Capture the cell that displays the provided text and extract its [X, Y] central coordinate. 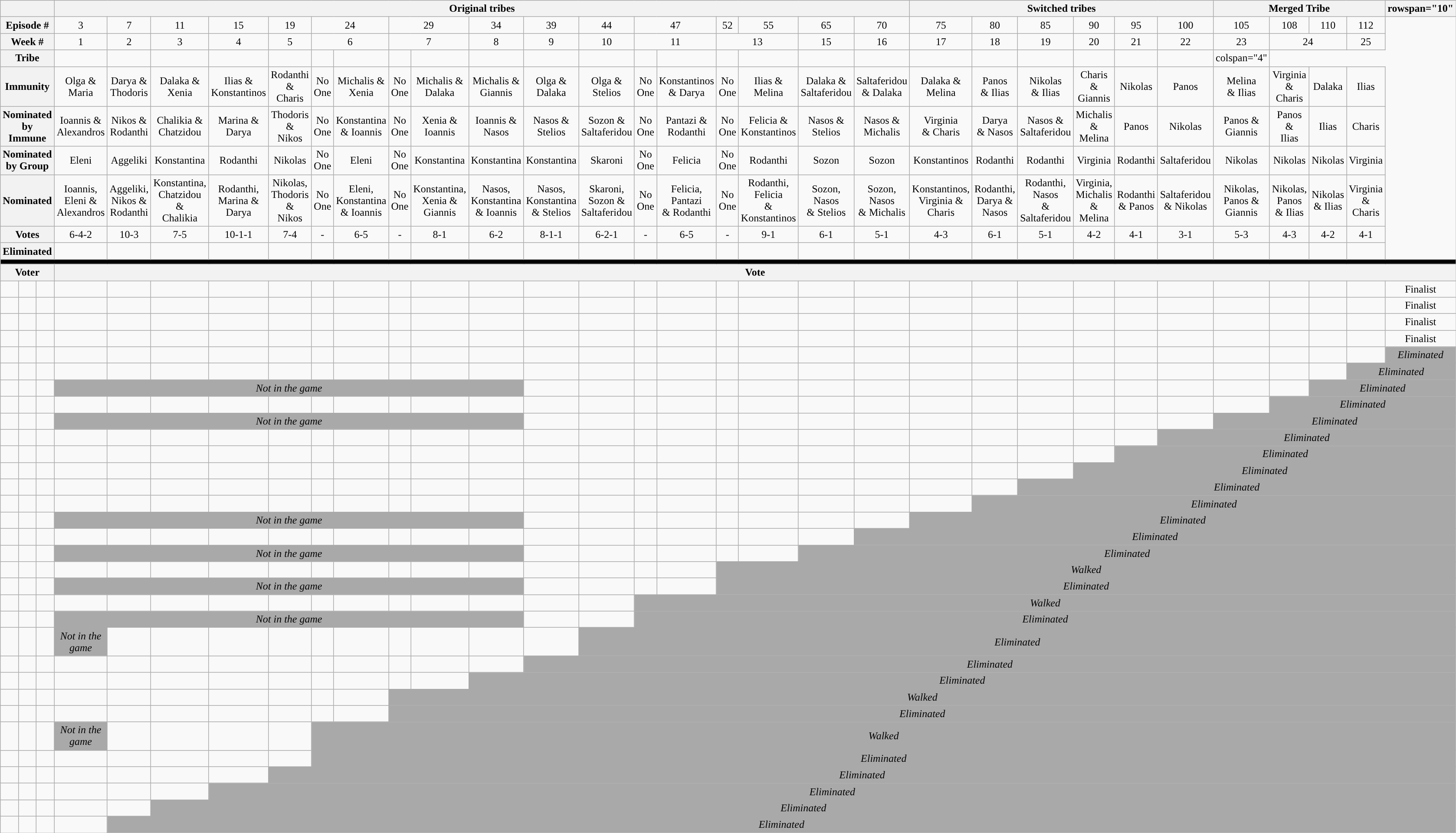
18 [995, 42]
Nasos, Konstantina & Stelios [551, 201]
Dalaka & Melina [941, 86]
Nominated by Immune [27, 126]
Chalikia & Chatzidou [180, 126]
8 [496, 42]
Nominated by Group [27, 161]
34 [496, 25]
108 [1289, 25]
Skaroni, Sozon & Saltaferidou [607, 201]
Nikolas, Thodoris & Nikos [290, 201]
9-1 [768, 234]
colspan="4" [1242, 58]
Felicia [687, 161]
Xenia & Ιοannis [440, 126]
6 [350, 42]
Rodanthi, Felicia & Konstantinos [768, 201]
Week # [27, 42]
22 [1185, 42]
Episode # [27, 25]
Saltaferidou & Nikolas [1185, 201]
Saltaferidou [1185, 161]
Panos &Giannis [1242, 126]
Ilias & Melina [768, 86]
Nikos & Rodanthi [129, 126]
10-1-1 [239, 234]
Voter [27, 272]
Pantazi & Rodanthi [687, 126]
105 [1242, 25]
17 [941, 42]
Ioannis & Nasos [496, 126]
Eleni, Konstantina & Ioannis [361, 201]
112 [1366, 25]
Nikolas, Panos & Ilias [1289, 201]
Aggeliki, Nikos & Rodanthi [129, 201]
8-1 [440, 234]
Thodoris & Nikos [290, 126]
Saltaferidou & Dalaka [882, 86]
25 [1366, 42]
1 [81, 42]
Michalis & Xenia [361, 86]
75 [941, 25]
Dalaka & Xenia [180, 86]
55 [768, 25]
10-3 [129, 234]
Konstantina, Xenia & Giannis [440, 201]
70 [882, 25]
Nikolas, Panos & Giannis [1242, 201]
Konstantina, Chatzidou & Chalikia [180, 201]
85 [1046, 25]
Michalis & Dalaka [440, 86]
Nasos & Saltaferidou [1046, 126]
16 [882, 42]
20 [1094, 42]
39 [551, 25]
90 [1094, 25]
4 [239, 42]
Charis [1366, 126]
65 [826, 25]
5 [290, 42]
Konstantinos, Virginia & Charis [941, 201]
Sozon, Nasos & Stelios [826, 201]
Sozon, Nasos & Michalis [882, 201]
Rodanthi & Charis [290, 86]
6-2 [496, 234]
Nasos, Konstantina & Ioannis [496, 201]
7-5 [180, 234]
Sozon & Saltaferidou [607, 126]
Olga & Stelios [607, 86]
10 [607, 42]
Aggeliki [129, 161]
Marina & Darya [239, 126]
13 [758, 42]
100 [1185, 25]
Ioannis, Eleni & Alexandros [81, 201]
Konstantinos [941, 161]
44 [607, 25]
3-1 [1185, 234]
Dalaka [1328, 86]
47 [675, 25]
Michalis & Giannis [496, 86]
Tribe [27, 58]
Rodanthi, Nasos& Saltaferidou [1046, 201]
Nasos & Michalis [882, 126]
Nominated [27, 201]
Merged Tribe [1299, 9]
Rodanthi, Darya & Nasos [995, 201]
Felicia & Konstantinos [768, 126]
6-4-2 [81, 234]
Dalaka & Saltaferidou [826, 86]
Olga & Maria [81, 86]
Panos &Ilias [1289, 126]
Votes [27, 234]
6-2-1 [607, 234]
21 [1136, 42]
Immunity [27, 86]
Felicia, Pantazi & Rodanthi [687, 201]
Konstantina & Ioannis [361, 126]
Charis &Giannis [1094, 86]
7-4 [290, 234]
Skaroni [607, 161]
80 [995, 25]
Olga & Dalaka [551, 86]
23 [1242, 42]
Vote [755, 272]
Melina & Ilias [1242, 86]
Original tribes [482, 9]
Darya & Nasos [995, 126]
Rodanthi & Panos [1136, 201]
8-1-1 [551, 234]
5-3 [1242, 234]
Rodanthi, Marina & Darya [239, 201]
Switched tribes [1062, 9]
Panos & Ilias [995, 86]
95 [1136, 25]
Virginia, Michalis & Melina [1094, 201]
Konstantinos & Darya [687, 86]
rowspan="10" [1420, 9]
2 [129, 42]
110 [1328, 25]
52 [727, 25]
Darya & Thodoris [129, 86]
Ioannis & Alexandros [81, 126]
29 [429, 25]
9 [551, 42]
Ilias & Konstantinos [239, 86]
Michalis & Melina [1094, 126]
